Output the [x, y] coordinate of the center of the cell containing the given text.  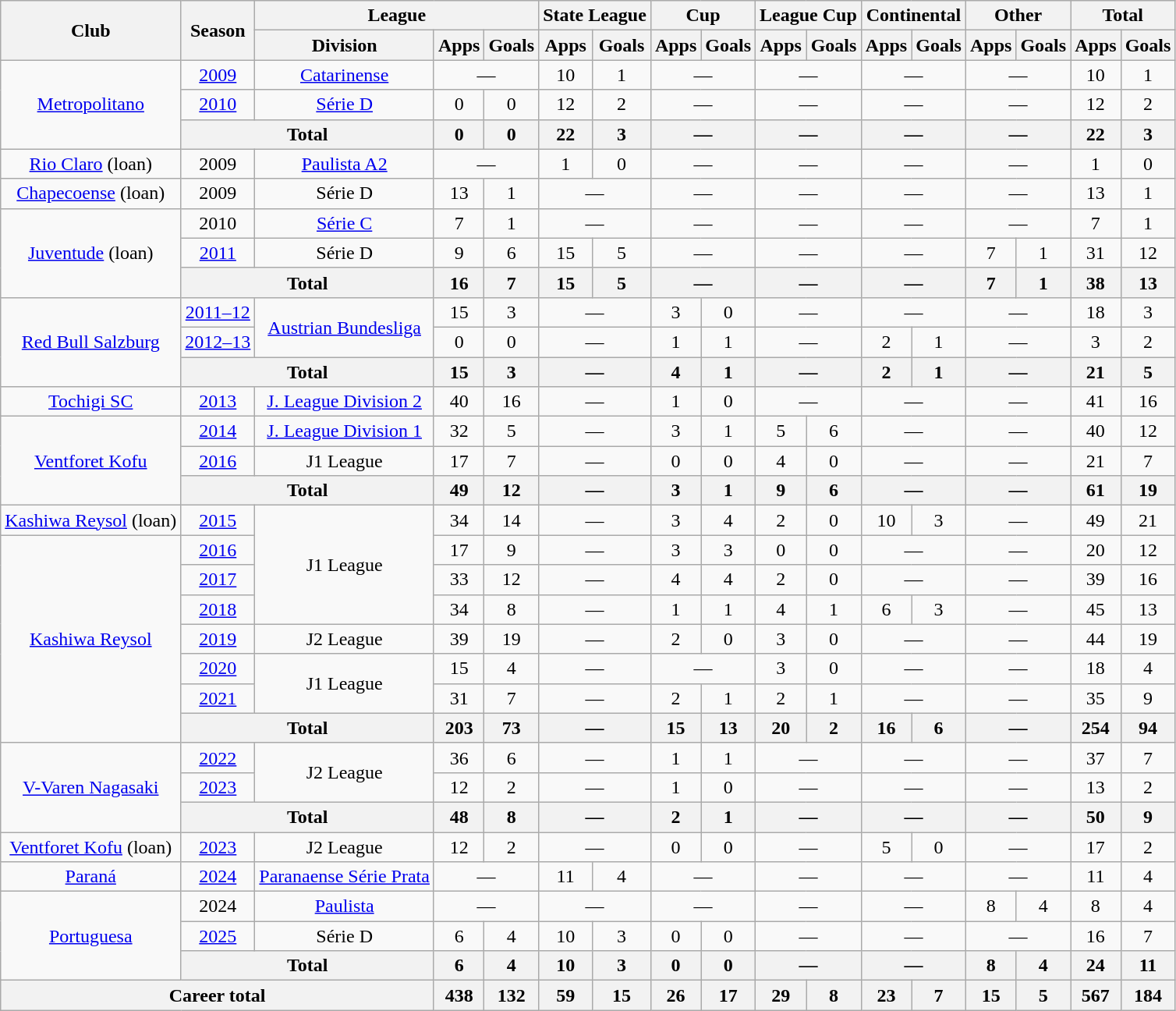
567 [1096, 995]
184 [1148, 995]
2025 [218, 936]
2011 [218, 253]
41 [1096, 402]
36 [459, 757]
2015 [218, 520]
State League [595, 16]
29 [781, 995]
45 [1096, 609]
2020 [218, 669]
38 [1096, 282]
Kashiwa Reysol [90, 639]
Juventude (loan) [90, 253]
Paulista A2 [345, 164]
94 [1148, 728]
14 [512, 520]
Red Bull Salzburg [90, 342]
Kashiwa Reysol (loan) [90, 520]
Metropolitano [90, 105]
2014 [218, 431]
Rio Claro (loan) [90, 164]
2017 [218, 580]
Portuguesa [90, 936]
23 [886, 995]
Season [218, 30]
2012–13 [218, 342]
Paulista [345, 906]
44 [1096, 639]
Ventforet Kofu (loan) [90, 846]
26 [675, 995]
J. League Division 1 [345, 431]
37 [1096, 757]
Tochigi SC [90, 402]
2013 [218, 402]
2021 [218, 698]
Continental [913, 16]
73 [512, 728]
2018 [218, 609]
2022 [218, 757]
438 [459, 995]
33 [459, 580]
Club [90, 30]
32 [459, 431]
35 [1096, 698]
132 [512, 995]
Career total [218, 995]
Paraná [90, 877]
Série C [345, 223]
203 [459, 728]
2011–12 [218, 312]
Other [1018, 16]
50 [1096, 817]
Cup [703, 16]
24 [1096, 966]
254 [1096, 728]
Division [345, 45]
Chapecoense (loan) [90, 193]
Paranaense Série Prata [345, 877]
59 [566, 995]
V-Varen Nagasaki [90, 787]
League Cup [809, 16]
48 [459, 817]
61 [1096, 491]
Ventforet Kofu [90, 461]
J. League Division 2 [345, 402]
League [397, 16]
Catarinense [345, 75]
2019 [218, 639]
Austrian Bundesliga [345, 327]
